Capture the cell that displays the provided text and extract its [x, y] central coordinate. 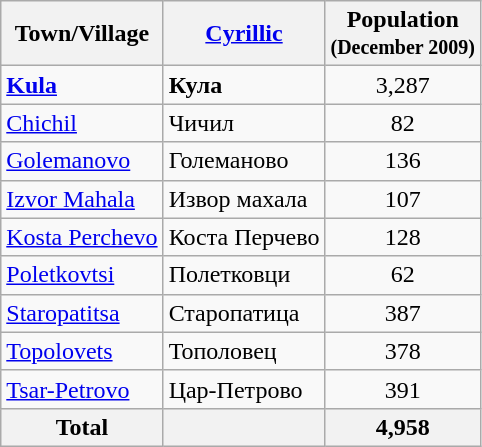
Tsar-Petrovo [82, 389]
3,287 [403, 85]
Town/Village [82, 34]
378 [403, 351]
Кула [244, 85]
82 [403, 123]
Kosta Perchevo [82, 237]
62 [403, 275]
Staropatitsa [82, 313]
387 [403, 313]
Topolovets [82, 351]
Total [82, 427]
Cyrillic [244, 34]
Izvor Mahala [82, 199]
Chichil [82, 123]
Извор махала [244, 199]
Големаново [244, 161]
Коста Перчево [244, 237]
391 [403, 389]
Полетковци [244, 275]
Golemanovo [82, 161]
Старопатица [244, 313]
136 [403, 161]
107 [403, 199]
Kula [82, 85]
Чичил [244, 123]
Population(December 2009) [403, 34]
Цар-Петрово [244, 389]
4,958 [403, 427]
128 [403, 237]
Тополовец [244, 351]
Poletkovtsi [82, 275]
